Determine the (X, Y) coordinate at the center of the cell enclosing the given text.  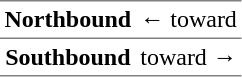
Northbound (68, 20)
← toward (189, 20)
Southbound (68, 57)
toward → (189, 57)
